Extract the (x, y) coordinate from the center of the cell holding the provided text.  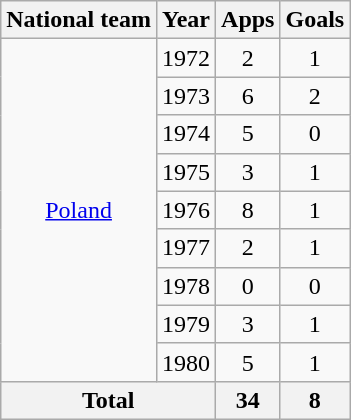
1977 (186, 248)
Poland (79, 210)
1973 (186, 96)
1978 (186, 286)
Goals (315, 20)
6 (248, 96)
1972 (186, 58)
1980 (186, 362)
34 (248, 400)
1979 (186, 324)
1974 (186, 134)
National team (79, 20)
1976 (186, 210)
Apps (248, 20)
1975 (186, 172)
Year (186, 20)
Total (108, 400)
